Capture the cell that displays the provided text and extract its (X, Y) central coordinate. 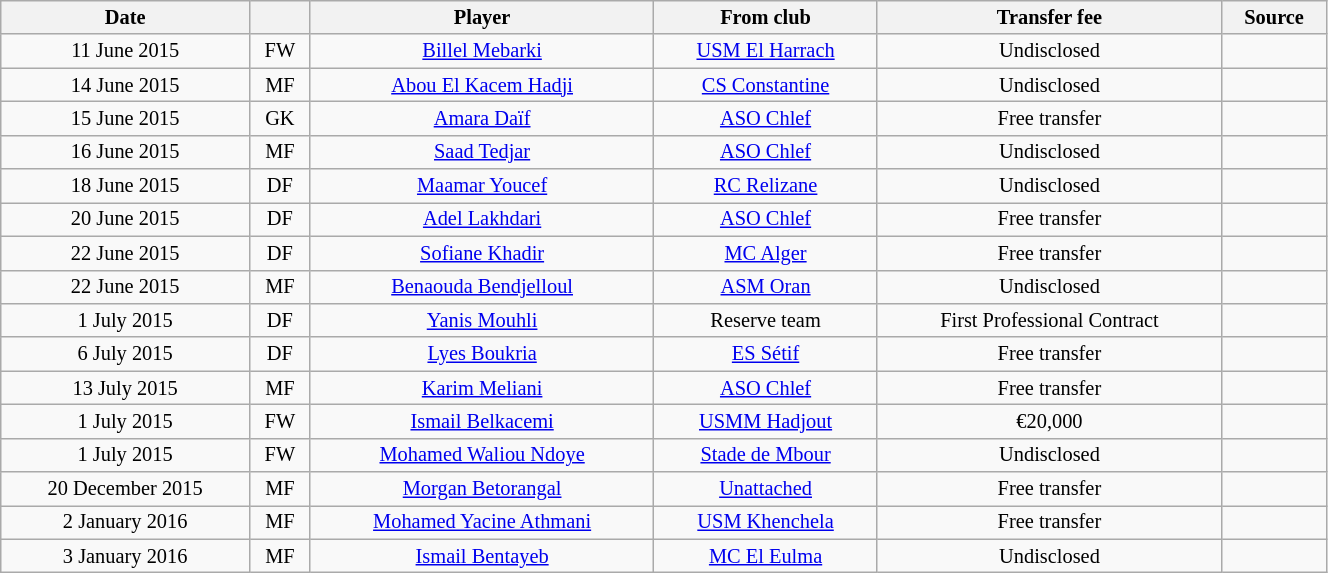
ASM Oran (766, 287)
16 June 2015 (126, 152)
RC Relizane (766, 186)
Unattached (766, 489)
20 December 2015 (126, 489)
€20,000 (1050, 421)
Stade de Mbour (766, 455)
6 July 2015 (126, 354)
Transfer fee (1050, 17)
2 January 2016 (126, 522)
Date (126, 17)
Yanis Mouhli (482, 320)
Mohamed Yacine Athmani (482, 522)
USM El Harrach (766, 51)
20 June 2015 (126, 219)
3 January 2016 (126, 556)
Player (482, 17)
Ismail Bentayeb (482, 556)
GK (280, 118)
MC Alger (766, 253)
Ismail Belkacemi (482, 421)
14 June 2015 (126, 85)
Source (1274, 17)
Benaouda Bendjelloul (482, 287)
Reserve team (766, 320)
ES Sétif (766, 354)
Amara Daïf (482, 118)
USMM Hadjout (766, 421)
Lyes Boukria (482, 354)
Abou El Kacem Hadji (482, 85)
Maamar Youcef (482, 186)
13 July 2015 (126, 388)
Sofiane Khadir (482, 253)
CS Constantine (766, 85)
From club (766, 17)
Adel Lakhdari (482, 219)
Morgan Betorangal (482, 489)
18 June 2015 (126, 186)
15 June 2015 (126, 118)
Karim Meliani (482, 388)
First Professional Contract (1050, 320)
Billel Mebarki (482, 51)
Saad Tedjar (482, 152)
MC El Eulma (766, 556)
11 June 2015 (126, 51)
USM Khenchela (766, 522)
Mohamed Waliou Ndoye (482, 455)
